Provide the [X, Y] coordinate of the cell's center where the given text is located.  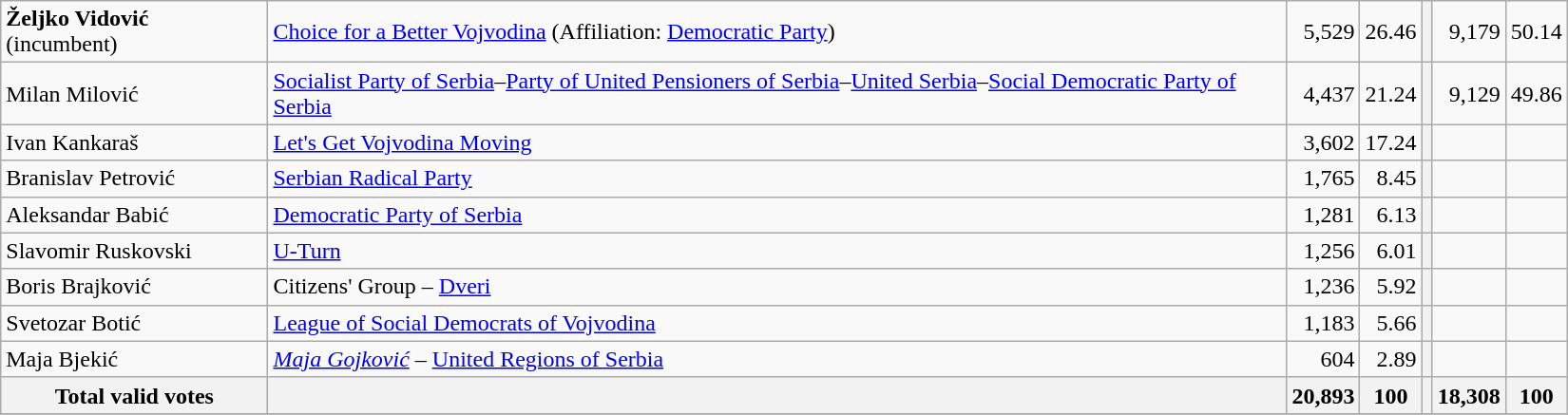
Branislav Petrović [135, 179]
Maja Bjekić [135, 359]
18,308 [1469, 395]
6.01 [1391, 251]
21.24 [1391, 93]
Željko Vidović (incumbent) [135, 32]
League of Social Democrats of Vojvodina [777, 323]
Boris Brajković [135, 287]
Socialist Party of Serbia–Party of United Pensioners of Serbia–United Serbia–Social Democratic Party of Serbia [777, 93]
1,281 [1323, 215]
9,179 [1469, 32]
Aleksandar Babić [135, 215]
26.46 [1391, 32]
4,437 [1323, 93]
Let's Get Vojvodina Moving [777, 142]
5.66 [1391, 323]
Serbian Radical Party [777, 179]
50.14 [1536, 32]
1,256 [1323, 251]
Citizens' Group – Dveri [777, 287]
Svetozar Botić [135, 323]
20,893 [1323, 395]
Choice for a Better Vojvodina (Affiliation: Democratic Party) [777, 32]
Maja Gojković – United Regions of Serbia [777, 359]
2.89 [1391, 359]
1,765 [1323, 179]
9,129 [1469, 93]
5,529 [1323, 32]
Milan Milović [135, 93]
Total valid votes [135, 395]
6.13 [1391, 215]
5.92 [1391, 287]
1,236 [1323, 287]
49.86 [1536, 93]
8.45 [1391, 179]
1,183 [1323, 323]
604 [1323, 359]
Slavomir Ruskovski [135, 251]
U-Turn [777, 251]
17.24 [1391, 142]
Democratic Party of Serbia [777, 215]
Ivan Kankaraš [135, 142]
3,602 [1323, 142]
